Identify which cell holds the provided text, then report its (X, Y) central coordinate. 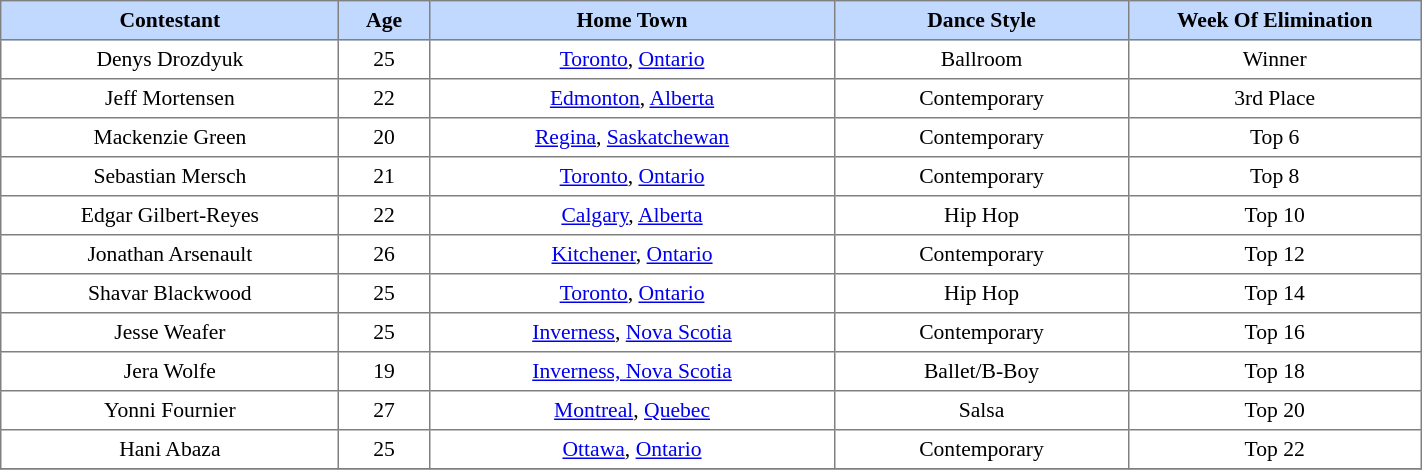
Edgar Gilbert-Reyes (170, 216)
Top 14 (1274, 294)
Age (384, 20)
Top 10 (1274, 216)
20 (384, 138)
Montreal, Quebec (632, 410)
Mackenzie Green (170, 138)
Ballroom (982, 60)
Jesse Weafer (170, 332)
Shavar Blackwood (170, 294)
Sebastian Mersch (170, 176)
27 (384, 410)
Top 16 (1274, 332)
21 (384, 176)
Top 20 (1274, 410)
Jonathan Arsenault (170, 254)
Kitchener, Ontario (632, 254)
Week Of Elimination (1274, 20)
Top 6 (1274, 138)
3rd Place (1274, 98)
Salsa (982, 410)
Winner (1274, 60)
Top 18 (1274, 372)
Regina, Saskatchewan (632, 138)
Top 12 (1274, 254)
26 (384, 254)
Ballet/B-Boy (982, 372)
Calgary, Alberta (632, 216)
Edmonton, Alberta (632, 98)
Hani Abaza (170, 450)
19 (384, 372)
Home Town (632, 20)
Jera Wolfe (170, 372)
Ottawa, Ontario (632, 450)
Top 8 (1274, 176)
Yonni Fournier (170, 410)
Top 22 (1274, 450)
Denys Drozdyuk (170, 60)
Contestant (170, 20)
Dance Style (982, 20)
Jeff Mortensen (170, 98)
